Return [x, y] of the center of cell containing provided text 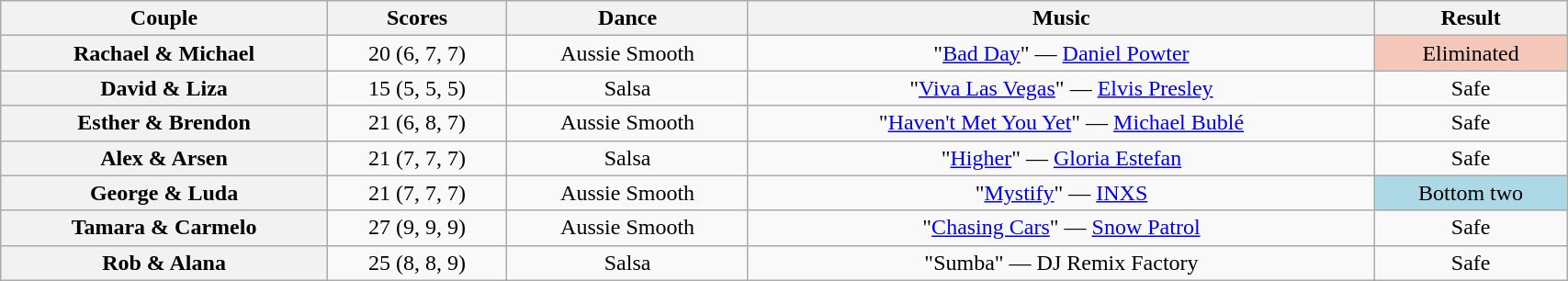
21 (6, 8, 7) [417, 123]
"Higher" — Gloria Estefan [1061, 158]
"Viva Las Vegas" — Elvis Presley [1061, 88]
George & Luda [164, 193]
"Haven't Met You Yet" — Michael Bublé [1061, 123]
Rachael & Michael [164, 53]
Bottom two [1472, 193]
Couple [164, 18]
Result [1472, 18]
"Chasing Cars" — Snow Patrol [1061, 228]
Alex & Arsen [164, 158]
David & Liza [164, 88]
Rob & Alana [164, 263]
"Sumba" — DJ Remix Factory [1061, 263]
20 (6, 7, 7) [417, 53]
Esther & Brendon [164, 123]
27 (9, 9, 9) [417, 228]
Eliminated [1472, 53]
Scores [417, 18]
"Mystify" — INXS [1061, 193]
Tamara & Carmelo [164, 228]
Music [1061, 18]
25 (8, 8, 9) [417, 263]
"Bad Day" — Daniel Powter [1061, 53]
Dance [627, 18]
15 (5, 5, 5) [417, 88]
